Locate the cell with the specified text and output its (x, y) center coordinate. 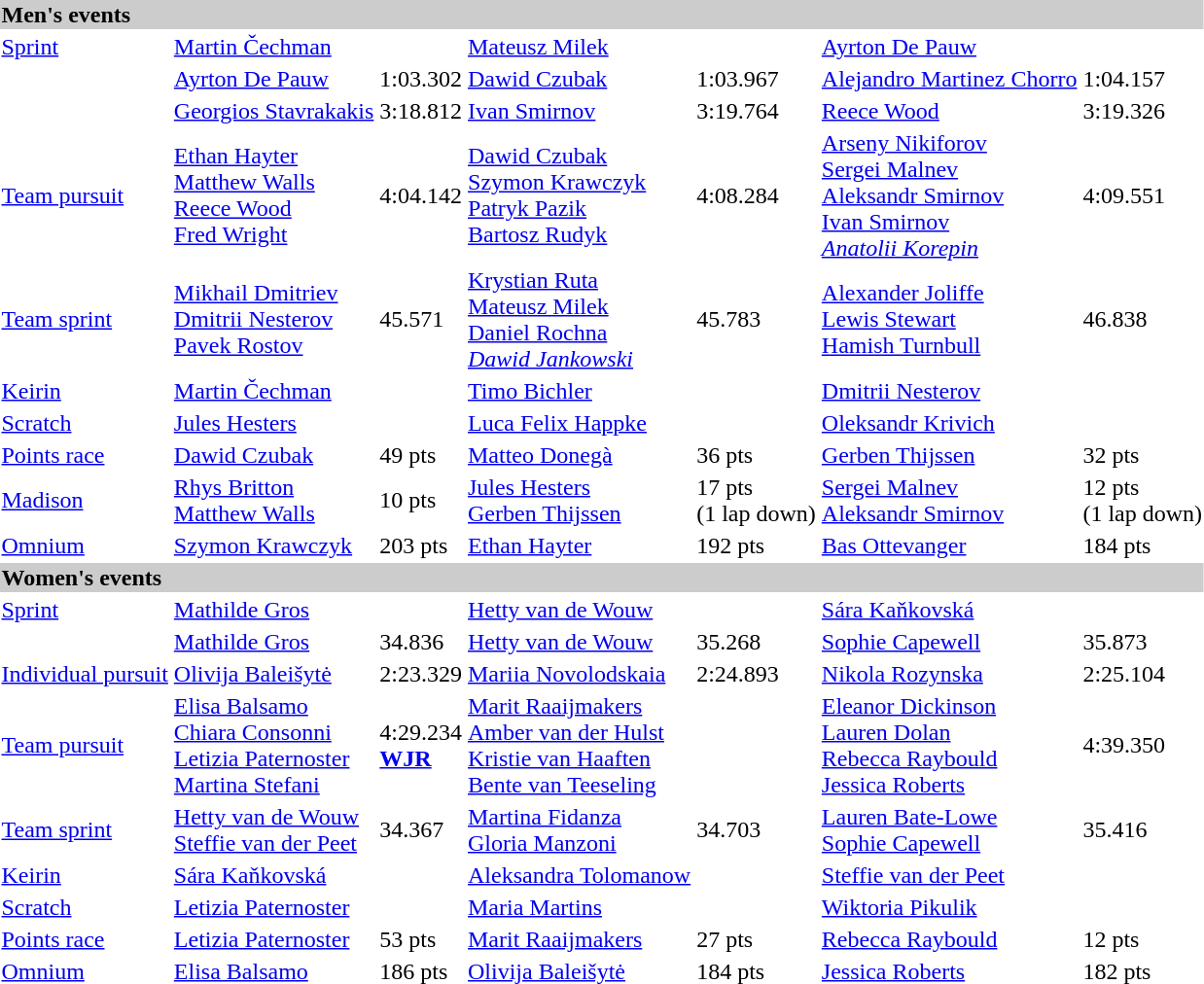
53 pts (421, 939)
3:19.764 (757, 111)
12 pts (1143, 939)
1:03.302 (421, 79)
Dawid CzubakSzymon KrawczykPatryk PazikBartosz Rudyk (580, 195)
184 pts (1143, 545)
Ethan HayterMatthew WallsReece WoodFred Wright (274, 195)
46.838 (1143, 319)
Timo Bichler (580, 391)
Gerben Thijssen (949, 455)
2:25.104 (1143, 674)
Women's events (602, 578)
36 pts (757, 455)
Rhys BrittonMatthew Walls (274, 500)
Ethan Hayter (580, 545)
Alexander JoliffeLewis StewartHamish Turnbull (949, 319)
Jules Hesters (274, 423)
17 pts(1 lap down) (757, 500)
4:29.234WJR (421, 745)
34.703 (757, 830)
Nikola Rozynska (949, 674)
Individual pursuit (85, 674)
4:04.142 (421, 195)
192 pts (757, 545)
Madison (85, 500)
Dmitrii Nesterov (949, 391)
Luca Felix Happke (580, 423)
Ivan Smirnov (580, 111)
3:19.326 (1143, 111)
27 pts (757, 939)
Matteo Donegà (580, 455)
4:39.350 (1143, 745)
Men's events (602, 15)
Jules HestersGerben Thijssen (580, 500)
Elisa BalsamoChiara ConsonniLetizia PaternosterMartina Stefani (274, 745)
2:23.329 (421, 674)
35.873 (1143, 642)
34.836 (421, 642)
203 pts (421, 545)
Alejandro Martinez Chorro (949, 79)
45.783 (757, 319)
Omnium (85, 545)
Rebecca Raybould (949, 939)
Reece Wood (949, 111)
Wiktoria Pikulik (949, 907)
Sergei MalnevAleksandr Smirnov (949, 500)
Arseny NikiforovSergei MalnevAleksandr SmirnovIvan SmirnovAnatolii Korepin (949, 195)
1:03.967 (757, 79)
Olivija Baleišytė (274, 674)
Eleanor DickinsonLauren DolanRebecca RaybouldJessica Roberts (949, 745)
49 pts (421, 455)
Szymon Krawczyk (274, 545)
Marit Raaijmakers (580, 939)
Mikhail DmitrievDmitrii NesterovPavek Rostov (274, 319)
Sophie Capewell (949, 642)
34.367 (421, 830)
4:09.551 (1143, 195)
2:24.893 (757, 674)
35.416 (1143, 830)
Bas Ottevanger (949, 545)
Mariia Novolodskaia (580, 674)
Oleksandr Krivich (949, 423)
Aleksandra Tolomanow (580, 875)
Lauren Bate-LoweSophie Capewell (949, 830)
Hetty van de WouwSteffie van der Peet (274, 830)
45.571 (421, 319)
Steffie van der Peet (949, 875)
12 pts(1 lap down) (1143, 500)
4:08.284 (757, 195)
Martina FidanzaGloria Manzoni (580, 830)
3:18.812 (421, 111)
Marit RaaijmakersAmber van der HulstKristie van HaaftenBente van Teeseling (580, 745)
32 pts (1143, 455)
10 pts (421, 500)
Maria Martins (580, 907)
1:04.157 (1143, 79)
Georgios Stavrakakis (274, 111)
35.268 (757, 642)
Mateusz Milek (580, 47)
Krystian RutaMateusz MilekDaniel RochnaDawid Jankowski (580, 319)
